Extract the (X, Y) coordinate from the center of the cell holding the provided text.  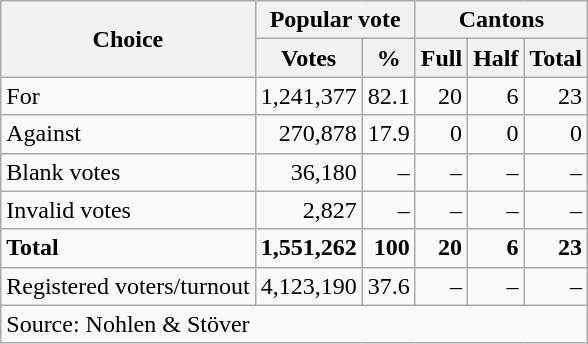
Choice (128, 39)
Votes (308, 58)
Popular vote (335, 20)
Registered voters/turnout (128, 286)
17.9 (388, 134)
1,551,262 (308, 248)
Against (128, 134)
36,180 (308, 172)
4,123,190 (308, 286)
% (388, 58)
Blank votes (128, 172)
Half (496, 58)
Invalid votes (128, 210)
2,827 (308, 210)
100 (388, 248)
Source: Nohlen & Stöver (294, 324)
For (128, 96)
Full (441, 58)
82.1 (388, 96)
270,878 (308, 134)
Cantons (501, 20)
37.6 (388, 286)
1,241,377 (308, 96)
